For the text-containing cell, return its midpoint in (X, Y) coordinate format. 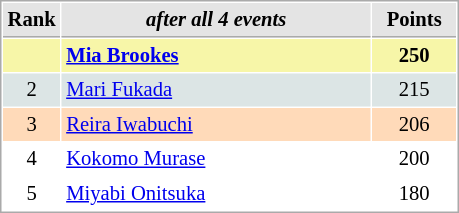
180 (414, 194)
5 (32, 194)
Kokomo Murase (216, 158)
200 (414, 158)
Mari Fukada (216, 90)
Mia Brookes (216, 56)
250 (414, 56)
Rank (32, 20)
3 (32, 124)
4 (32, 158)
215 (414, 90)
after all 4 events (216, 20)
2 (32, 90)
206 (414, 124)
Miyabi Onitsuka (216, 194)
Points (414, 20)
Reira Iwabuchi (216, 124)
